Capture the cell that displays the provided text and extract its [x, y] central coordinate. 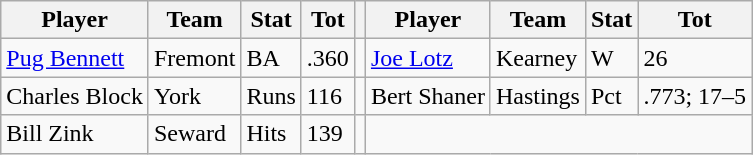
Seward [194, 134]
Pug Bennett [75, 58]
Bill Zink [75, 134]
Runs [271, 96]
Bert Shaner [428, 96]
Pct [611, 96]
Hits [271, 134]
BA [271, 58]
Joe Lotz [428, 58]
Charles Block [75, 96]
Kearney [538, 58]
.773; 17–5 [695, 96]
.360 [328, 58]
York [194, 96]
116 [328, 96]
139 [328, 134]
Hastings [538, 96]
26 [695, 58]
Fremont [194, 58]
W [611, 58]
